From the cell containing the given text, extract its center point as [X, Y] coordinate. 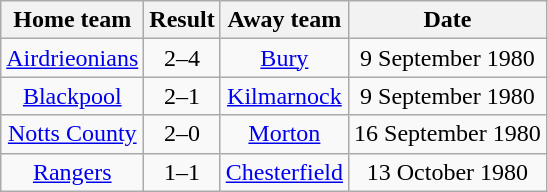
2–4 [182, 58]
13 October 1980 [448, 172]
Blackpool [72, 96]
2–0 [182, 134]
Rangers [72, 172]
Away team [284, 20]
Morton [284, 134]
Date [448, 20]
Airdrieonians [72, 58]
Notts County [72, 134]
2–1 [182, 96]
Result [182, 20]
Chesterfield [284, 172]
16 September 1980 [448, 134]
Home team [72, 20]
1–1 [182, 172]
Bury [284, 58]
Kilmarnock [284, 96]
